Return (X, Y) of the center of cell containing provided text 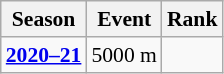
2020–21 (44, 55)
Season (44, 19)
Rank (192, 19)
5000 m (124, 55)
Event (124, 19)
